Find where the given text appears and provide that cell's center as [X, Y] coordinate. 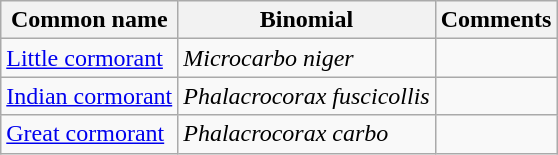
Comments [496, 20]
Little cormorant [90, 58]
Indian cormorant [90, 96]
Great cormorant [90, 134]
Common name [90, 20]
Microcarbo niger [306, 58]
Binomial [306, 20]
Phalacrocorax fuscicollis [306, 96]
Phalacrocorax carbo [306, 134]
